For the text-containing cell, return its midpoint in [x, y] coordinate format. 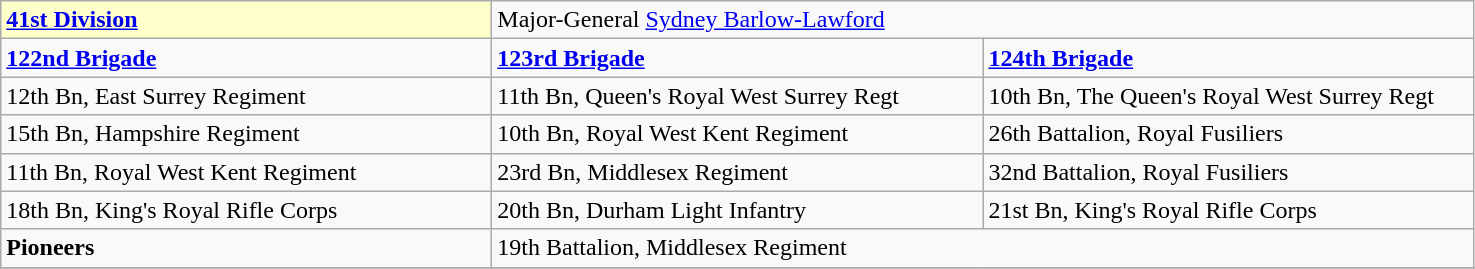
23rd Bn, Middlesex Regiment [738, 172]
11th Bn, Queen's Royal West Surrey Regt [738, 96]
18th Bn, King's Royal Rifle Corps [246, 210]
Major-General Sydney Barlow-Lawford [983, 20]
11th Bn, Royal West Kent Regiment [246, 172]
21st Bn, King's Royal Rifle Corps [1228, 210]
10th Bn, Royal West Kent Regiment [738, 134]
15th Bn, Hampshire Regiment [246, 134]
20th Bn, Durham Light Infantry [738, 210]
26th Battalion, Royal Fusiliers [1228, 134]
32nd Battalion, Royal Fusiliers [1228, 172]
123rd Brigade [738, 58]
10th Bn, The Queen's Royal West Surrey Regt [1228, 96]
124th Brigade [1228, 58]
12th Bn, East Surrey Regiment [246, 96]
41st Division [246, 20]
19th Battalion, Middlesex Regiment [983, 248]
122nd Brigade [246, 58]
Pioneers [246, 248]
